Return the [x, y] coordinate for the center point of the cell that contains the specified text.  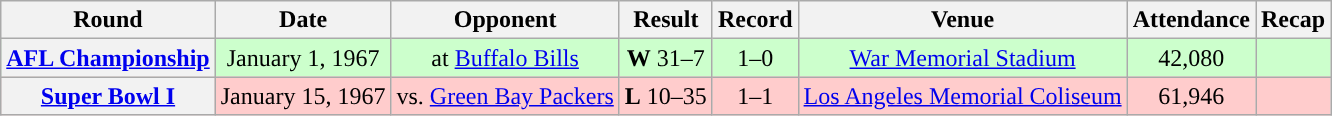
Super Bowl I [108, 96]
AFL Championship [108, 58]
Record [755, 20]
January 1, 1967 [303, 58]
Los Angeles Memorial Coliseum [962, 96]
W 31–7 [666, 58]
Venue [962, 20]
Recap [1294, 20]
Round [108, 20]
vs. Green Bay Packers [505, 96]
61,946 [1191, 96]
42,080 [1191, 58]
January 15, 1967 [303, 96]
1–1 [755, 96]
1–0 [755, 58]
Attendance [1191, 20]
War Memorial Stadium [962, 58]
at Buffalo Bills [505, 58]
Date [303, 20]
Opponent [505, 20]
Result [666, 20]
L 10–35 [666, 96]
